From the cell containing the given text, extract its center point as [X, Y] coordinate. 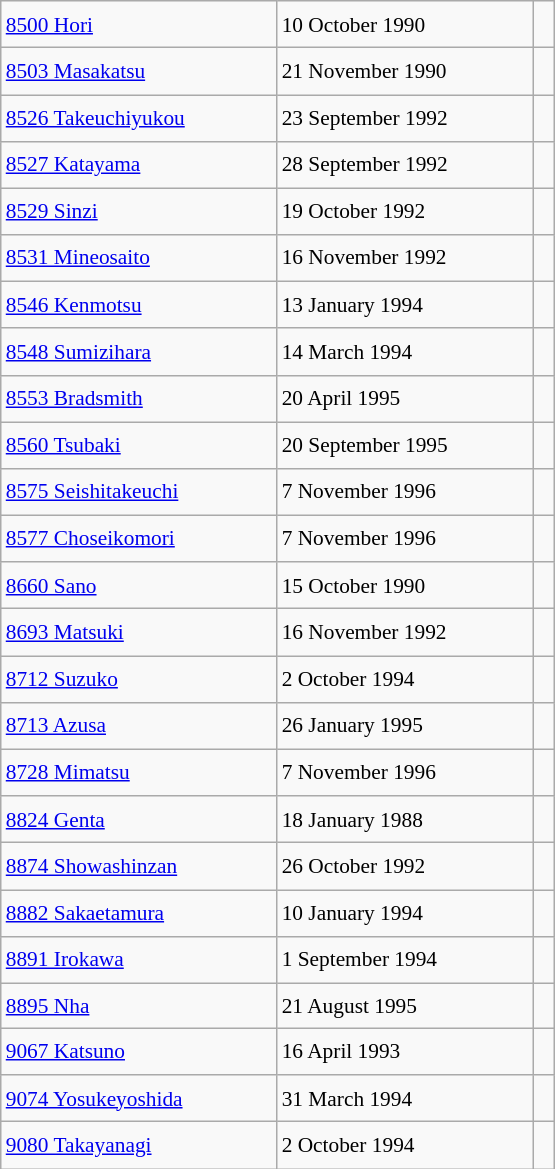
8548 Sumizihara [139, 352]
1 September 1994 [406, 960]
10 January 1994 [406, 914]
8560 Tsubaki [139, 446]
21 August 1995 [406, 1006]
21 November 1990 [406, 72]
8882 Sakaetamura [139, 914]
8527 Katayama [139, 164]
8526 Takeuchiyukou [139, 118]
8500 Hori [139, 24]
14 March 1994 [406, 352]
8895 Nha [139, 1006]
10 October 1990 [406, 24]
9067 Katsuno [139, 1052]
19 October 1992 [406, 212]
8712 Suzuko [139, 680]
13 January 1994 [406, 306]
23 September 1992 [406, 118]
8575 Seishitakeuchi [139, 492]
15 October 1990 [406, 586]
8577 Choseikomori [139, 538]
8728 Mimatsu [139, 772]
20 April 1995 [406, 398]
8891 Irokawa [139, 960]
8531 Mineosaito [139, 258]
8824 Genta [139, 820]
8553 Bradsmith [139, 398]
8693 Matsuki [139, 632]
8713 Azusa [139, 726]
8503 Masakatsu [139, 72]
9074 Yosukeyoshida [139, 1098]
20 September 1995 [406, 446]
18 January 1988 [406, 820]
28 September 1992 [406, 164]
26 January 1995 [406, 726]
31 March 1994 [406, 1098]
8660 Sano [139, 586]
9080 Takayanagi [139, 1146]
8874 Showashinzan [139, 866]
26 October 1992 [406, 866]
8546 Kenmotsu [139, 306]
16 April 1993 [406, 1052]
8529 Sinzi [139, 212]
